Scan for the cell matching the given text and deliver its (x, y) coordinate at center. 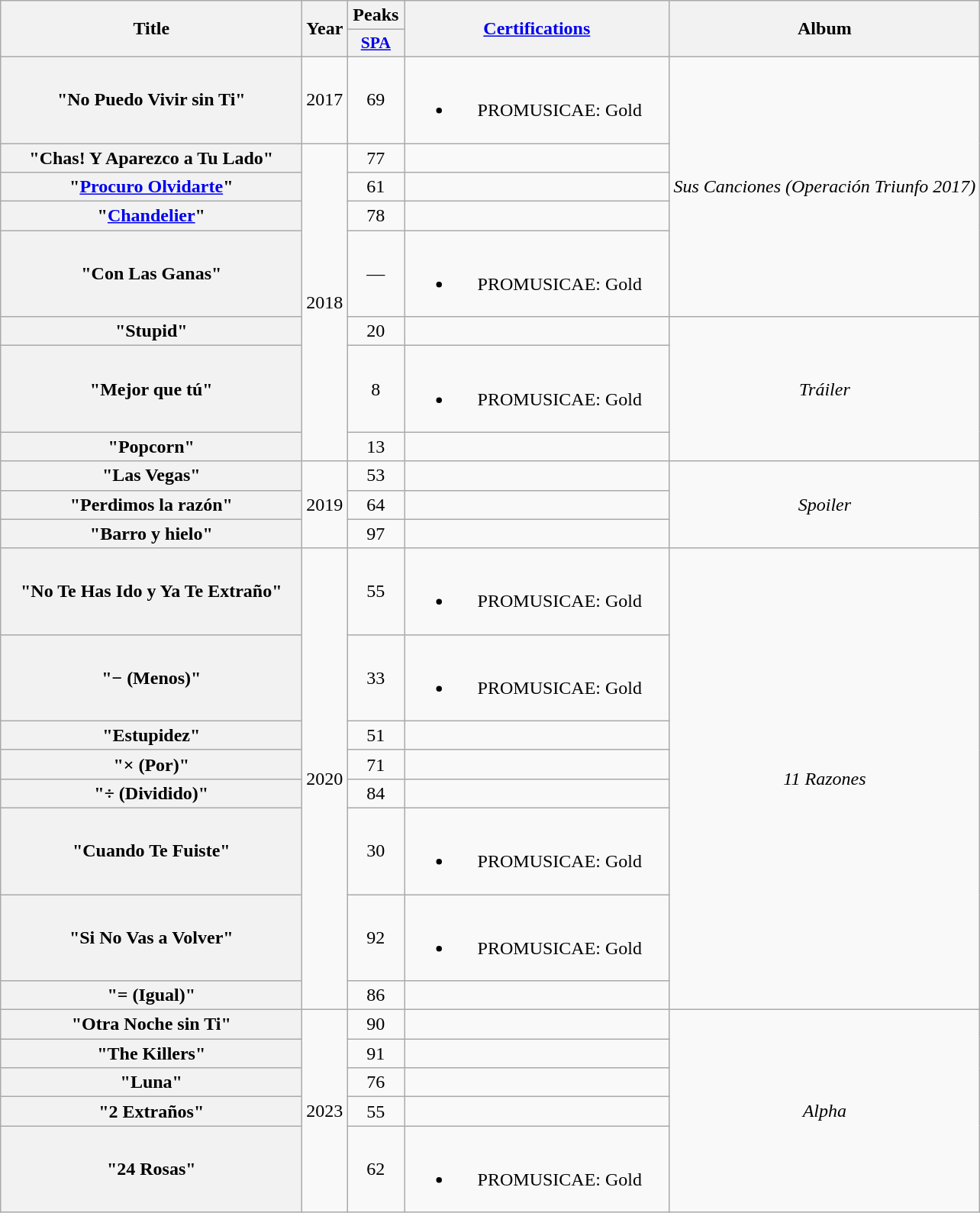
"2 Extraños" (151, 1111)
53 (376, 476)
62 (376, 1169)
"Mejor que tú" (151, 389)
33 (376, 678)
77 (376, 158)
11 Razones (824, 779)
"Estupidez" (151, 735)
"Con Las Ganas" (151, 273)
"Cuando Te Fuiste" (151, 850)
8 (376, 389)
SPA (376, 44)
20 (376, 331)
71 (376, 764)
Alpha (824, 1111)
69 (376, 99)
13 (376, 447)
"Procuro Olvidarte" (151, 187)
Spoiler (824, 505)
"× (Por)" (151, 764)
86 (376, 995)
Certifications (537, 29)
"No Te Has Ido y Ya Te Extraño" (151, 591)
"Las Vegas" (151, 476)
2018 (325, 302)
2023 (325, 1111)
92 (376, 937)
"24 Rosas" (151, 1169)
Album (824, 29)
64 (376, 505)
"Luna" (151, 1082)
"Chas! Y Aparezco a Tu Lado" (151, 158)
"Otra Noche sin Ti" (151, 1024)
"Chandelier" (151, 216)
30 (376, 850)
"Stupid" (151, 331)
"Barro y hielo" (151, 534)
2019 (325, 505)
61 (376, 187)
"Si No Vas a Volver" (151, 937)
— (376, 273)
91 (376, 1053)
2020 (325, 779)
"− (Menos)" (151, 678)
78 (376, 216)
Title (151, 29)
Peaks (376, 15)
"Perdimos la razón" (151, 505)
97 (376, 534)
51 (376, 735)
"No Puedo Vivir sin Ti" (151, 99)
84 (376, 793)
"Popcorn" (151, 447)
"The Killers" (151, 1053)
Year (325, 29)
"÷ (Dividido)" (151, 793)
76 (376, 1082)
90 (376, 1024)
Sus Canciones (Operación Triunfo 2017) (824, 186)
Tráiler (824, 389)
"= (Igual)" (151, 995)
2017 (325, 99)
